Capture the cell that displays the provided text and extract its [X, Y] central coordinate. 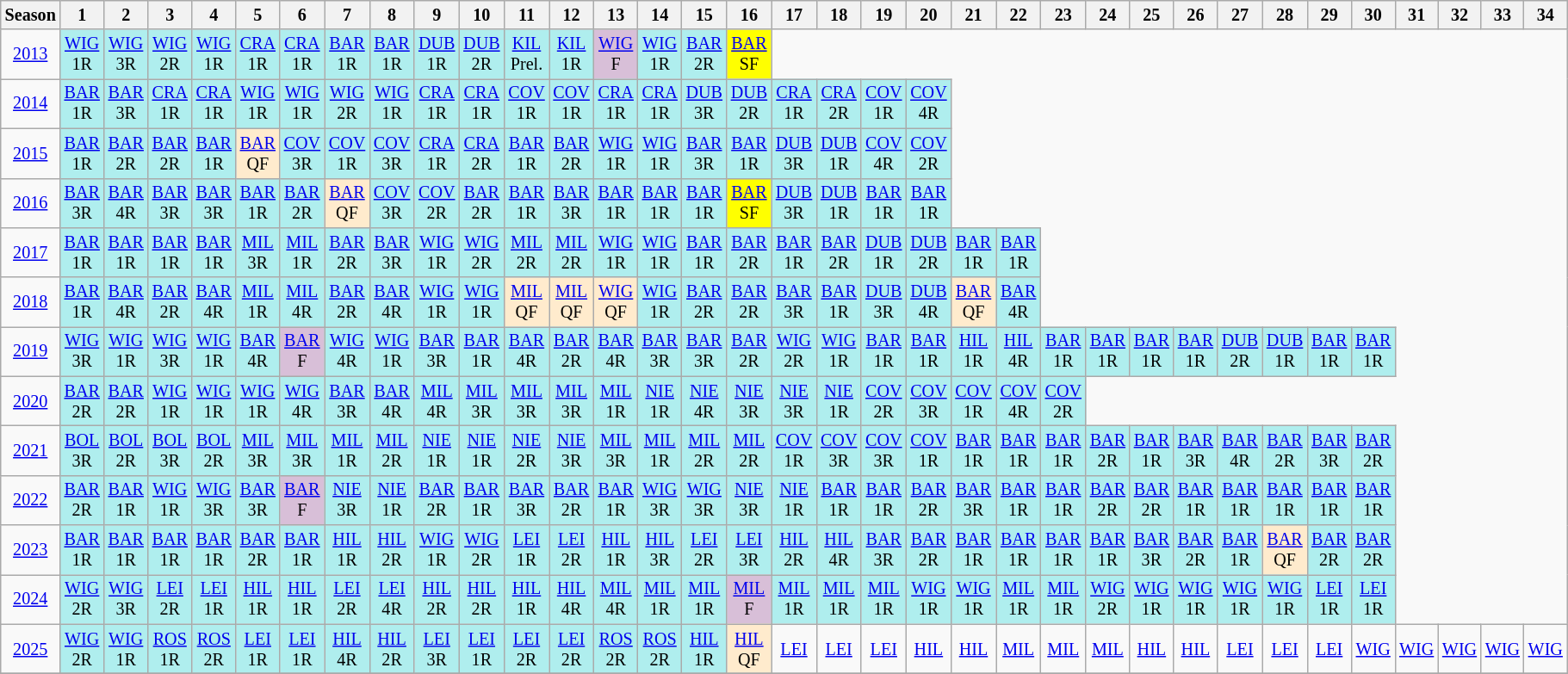
2025 [31, 649]
6 [302, 15]
17 [794, 15]
26 [1195, 15]
4 [214, 15]
2014 [31, 104]
3 [170, 15]
14 [660, 15]
2 [126, 15]
Season [31, 15]
WIGF [617, 54]
8 [392, 15]
9 [437, 15]
2024 [31, 600]
22 [1019, 15]
2013 [31, 54]
7 [347, 15]
2021 [31, 451]
25 [1152, 15]
20 [928, 15]
11 [526, 15]
2017 [31, 253]
KILPrel. [526, 54]
28 [1285, 15]
29 [1329, 15]
NIE2R [526, 451]
DUB4R [928, 302]
16 [749, 15]
KIL1R [572, 54]
HILQF [749, 649]
WIGQF [617, 302]
2019 [31, 352]
10 [481, 15]
15 [704, 15]
2015 [31, 153]
21 [973, 15]
5 [258, 15]
24 [1107, 15]
19 [883, 15]
23 [1063, 15]
27 [1240, 15]
2018 [31, 302]
LEI4R [392, 600]
32 [1460, 15]
2020 [31, 401]
2016 [31, 203]
ROS1R [170, 649]
31 [1416, 15]
18 [839, 15]
33 [1503, 15]
12 [572, 15]
13 [617, 15]
1 [83, 15]
30 [1373, 15]
HIL3R [660, 550]
34 [1546, 15]
NIE4R [704, 401]
2023 [31, 550]
MILF [749, 600]
2022 [31, 500]
